Return [X, Y] of the center of cell containing provided text 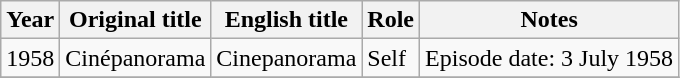
Year [30, 20]
English title [286, 20]
Original title [136, 20]
Role [391, 20]
Notes [550, 20]
Cinépanorama [136, 58]
Cinepanorama [286, 58]
Self [391, 58]
Episode date: 3 July 1958 [550, 58]
1958 [30, 58]
